Scan for the cell matching the given text and deliver its [X, Y] coordinate at center. 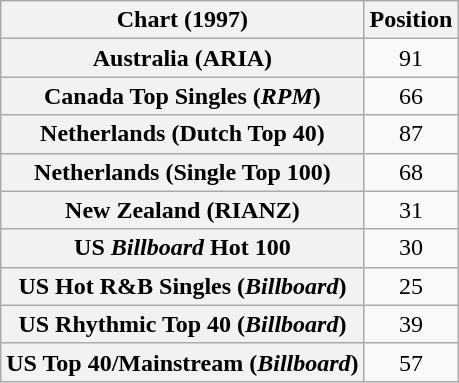
Netherlands (Dutch Top 40) [182, 134]
Australia (ARIA) [182, 58]
68 [411, 172]
25 [411, 286]
Canada Top Singles (RPM) [182, 96]
87 [411, 134]
US Rhythmic Top 40 (Billboard) [182, 324]
31 [411, 210]
Chart (1997) [182, 20]
39 [411, 324]
91 [411, 58]
66 [411, 96]
US Top 40/Mainstream (Billboard) [182, 362]
US Billboard Hot 100 [182, 248]
Netherlands (Single Top 100) [182, 172]
30 [411, 248]
57 [411, 362]
US Hot R&B Singles (Billboard) [182, 286]
New Zealand (RIANZ) [182, 210]
Position [411, 20]
